Return the [X, Y] coordinate for the center point of the cell that contains the specified text.  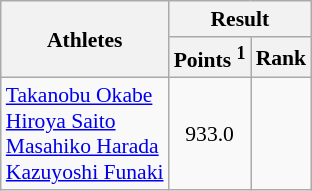
933.0 [210, 134]
Takanobu OkabeHiroya SaitoMasahiko HaradaKazuyoshi Funaki [85, 134]
Points 1 [210, 58]
Rank [282, 58]
Athletes [85, 40]
Result [240, 19]
